Detect which cell encompasses the target text, then output its [x, y] center coordinate. 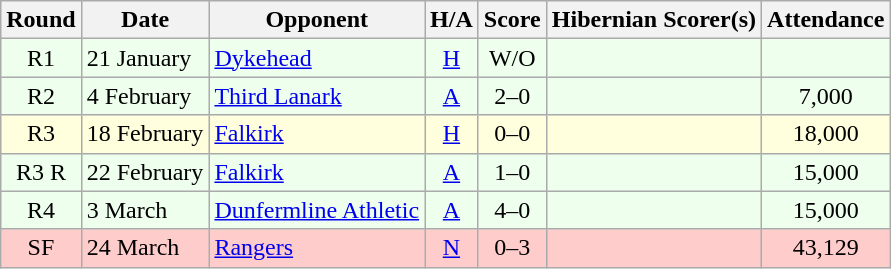
Third Lanark [317, 96]
Date [145, 20]
R1 [41, 58]
Round [41, 20]
4 February [145, 96]
0–0 [512, 134]
R4 [41, 210]
Dykehead [317, 58]
1–0 [512, 172]
21 January [145, 58]
0–3 [512, 248]
R3 R [41, 172]
Score [512, 20]
H/A [452, 20]
18,000 [826, 134]
22 February [145, 172]
4–0 [512, 210]
Rangers [317, 248]
2–0 [512, 96]
7,000 [826, 96]
R2 [41, 96]
Attendance [826, 20]
W/O [512, 58]
R3 [41, 134]
3 March [145, 210]
SF [41, 248]
24 March [145, 248]
Dunfermline Athletic [317, 210]
18 February [145, 134]
N [452, 248]
Hibernian Scorer(s) [654, 20]
43,129 [826, 248]
Opponent [317, 20]
